Provide the [x, y] coordinate of the cell's center where the given text is located.  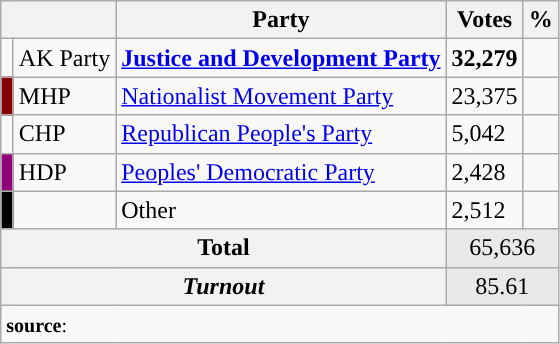
Other [281, 210]
85.61 [502, 286]
% [540, 20]
32,279 [484, 58]
Peoples' Democratic Party [281, 172]
Turnout [224, 286]
Total [224, 248]
2,428 [484, 172]
2,512 [484, 210]
MHP [64, 96]
65,636 [502, 248]
CHP [64, 134]
source: [280, 324]
Justice and Development Party [281, 58]
23,375 [484, 96]
Nationalist Movement Party [281, 96]
Party [281, 20]
AK Party [64, 58]
HDP [64, 172]
5,042 [484, 134]
Votes [484, 20]
Republican People's Party [281, 134]
